For the text-containing cell, return its midpoint in (X, Y) coordinate format. 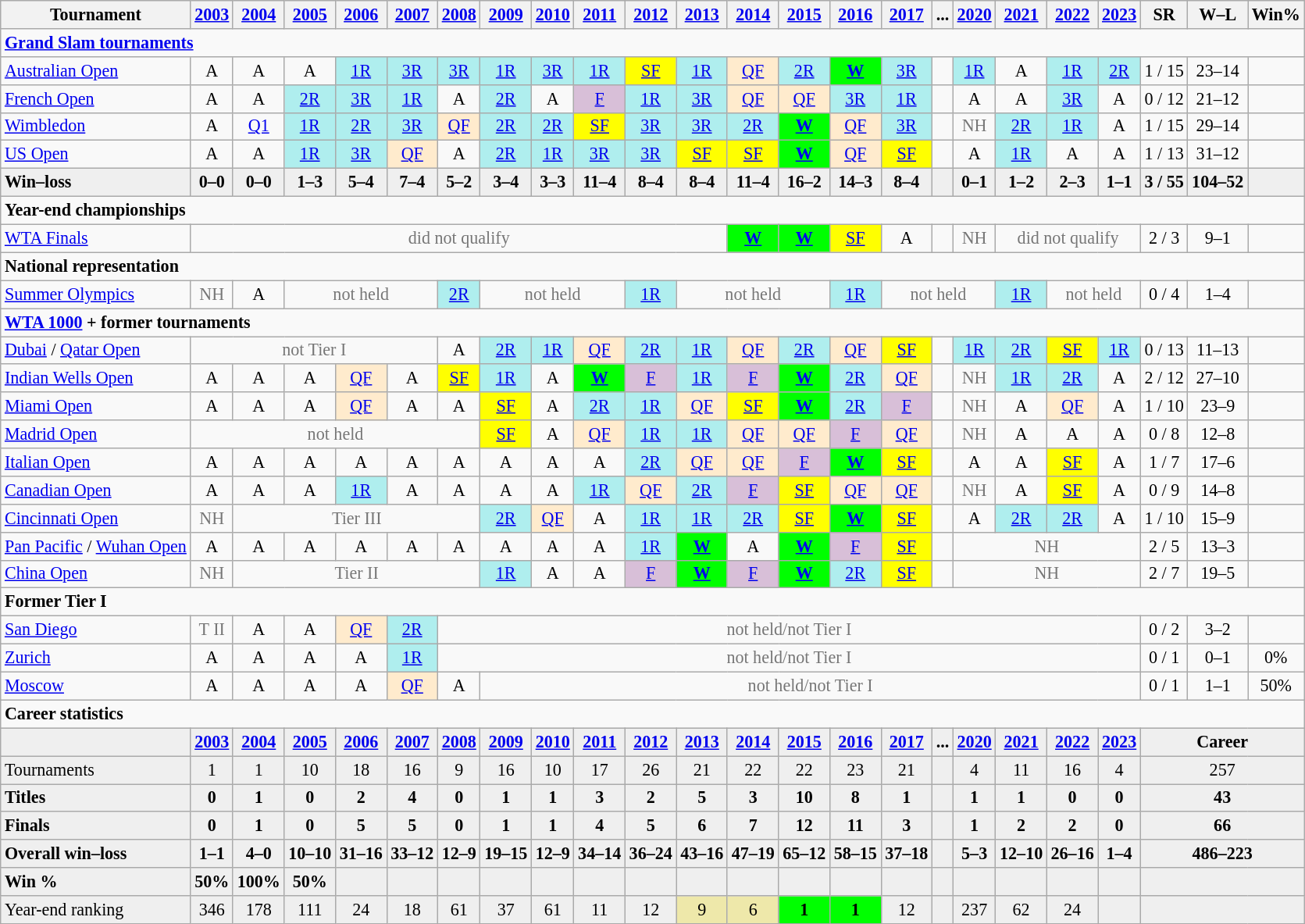
100% (259, 882)
17 (600, 769)
237 (974, 909)
36–24 (651, 854)
0% (1276, 658)
33–12 (412, 854)
9–1 (1218, 238)
WTA 1000 + former tournaments (653, 322)
Canadian Open (95, 490)
1–3 (310, 182)
34–14 (600, 854)
26 (651, 769)
Tier III (356, 518)
0 / 4 (1164, 294)
43 (1222, 797)
10–10 (310, 854)
8 (855, 797)
Grand Slam tournaments (653, 42)
Overall win–loss (95, 854)
Zurich (95, 658)
Former Tier I (653, 602)
Miami Open (95, 406)
Australian Open (95, 70)
Tier II (356, 574)
486–223 (1222, 854)
Titles (95, 797)
3–3 (552, 182)
0 / 13 (1164, 350)
23 (855, 769)
Summer Olympics (95, 294)
14–8 (1218, 490)
23–9 (1218, 406)
1–2 (1022, 182)
31–12 (1218, 155)
4–0 (259, 854)
2–3 (1072, 182)
SR (1164, 14)
37 (506, 909)
Italian Open (95, 462)
0 / 8 (1164, 434)
Year-end championships (653, 210)
2 / 5 (1164, 546)
Wimbledon (95, 127)
Indian Wells Open (95, 378)
WTA Finals (95, 238)
Finals (95, 826)
3–2 (1218, 630)
111 (310, 909)
Pan Pacific / Wuhan Open (95, 546)
31–16 (361, 854)
47–19 (753, 854)
0 / 2 (1164, 630)
W–L (1218, 14)
2 / 3 (1164, 238)
Cincinnati Open (95, 518)
Win % (95, 882)
Career statistics (653, 714)
19–15 (506, 854)
0 / 9 (1164, 490)
12–10 (1022, 854)
257 (1222, 769)
2 / 12 (1164, 378)
Tournament (95, 14)
346 (212, 909)
104–52 (1218, 182)
Win–loss (95, 182)
43–16 (702, 854)
37–18 (907, 854)
178 (259, 909)
27–10 (1218, 378)
Moscow (95, 686)
19–5 (1218, 574)
Career (1222, 742)
62 (1022, 909)
Win% (1276, 14)
China Open (95, 574)
1 / 7 (1164, 462)
29–14 (1218, 127)
T II (212, 630)
16–2 (804, 182)
Year-end ranking (95, 909)
3 / 55 (1164, 182)
58–15 (855, 854)
0 / 12 (1164, 98)
Tournaments (95, 769)
Madrid Open (95, 434)
7 (753, 826)
11–13 (1218, 350)
15–9 (1218, 518)
San Diego (95, 630)
National representation (653, 266)
5–4 (361, 182)
Q1 (259, 127)
not Tier I (314, 350)
14–3 (855, 182)
7–4 (412, 182)
5–3 (974, 854)
26–16 (1072, 854)
65–12 (804, 854)
3–4 (506, 182)
23–14 (1218, 70)
Dubai / Qatar Open (95, 350)
French Open (95, 98)
17–6 (1218, 462)
1 / 13 (1164, 155)
5–2 (459, 182)
12–8 (1218, 434)
21–12 (1218, 98)
2 / 7 (1164, 574)
US Open (95, 155)
13–3 (1218, 546)
66 (1222, 826)
